From the cell containing the given text, extract its center point as [x, y] coordinate. 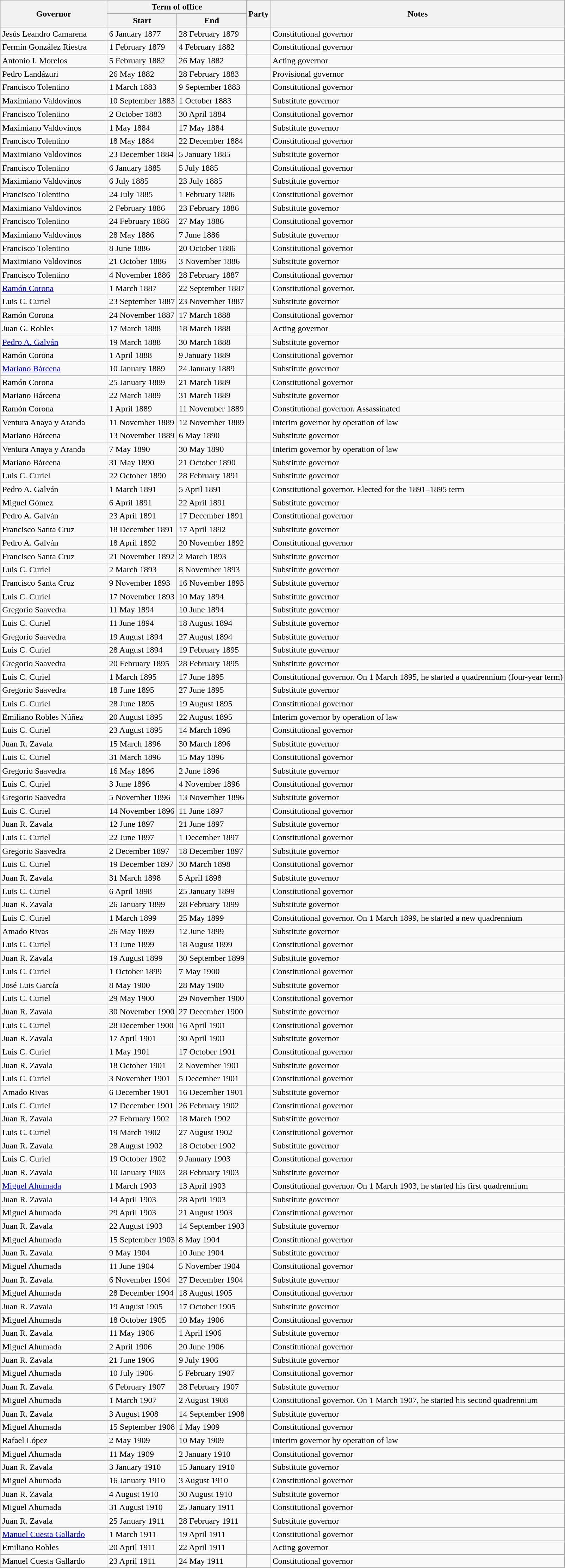
Emiliano Robles [54, 1548]
24 February 1886 [142, 221]
18 October 1905 [142, 1320]
15 September 1903 [142, 1239]
29 May 1900 [142, 998]
27 February 1902 [142, 1119]
19 October 1902 [142, 1159]
21 November 1892 [142, 556]
27 August 1902 [212, 1132]
28 February 1895 [212, 663]
1 March 1899 [142, 918]
25 January 1889 [142, 382]
19 August 1895 [212, 704]
9 July 1906 [212, 1360]
5 January 1885 [212, 154]
16 May 1896 [142, 770]
6 April 1891 [142, 503]
26 May 1899 [142, 931]
6 November 1904 [142, 1280]
7 June 1886 [212, 235]
8 November 1893 [212, 569]
22 June 1897 [142, 838]
17 April 1892 [212, 529]
Fermín González Riestra [54, 47]
Juan G. Robles [54, 328]
13 June 1899 [142, 945]
1 March 1903 [142, 1186]
14 September 1903 [212, 1226]
17 May 1884 [212, 127]
4 November 1886 [142, 275]
25 January 1899 [212, 891]
21 June 1906 [142, 1360]
2 January 1910 [212, 1454]
26 February 1902 [212, 1106]
15 September 1908 [142, 1427]
10 May 1909 [212, 1440]
20 August 1895 [142, 717]
30 April 1884 [212, 114]
27 June 1895 [212, 690]
15 January 1910 [212, 1467]
11 June 1894 [142, 623]
4 November 1896 [212, 784]
20 November 1892 [212, 543]
18 August 1899 [212, 945]
19 April 1911 [212, 1534]
27 December 1904 [212, 1280]
21 October 1890 [212, 462]
10 January 1903 [142, 1172]
24 November 1887 [142, 315]
Miguel Gómez [54, 503]
28 May 1886 [142, 235]
30 March 1898 [212, 864]
4 August 1910 [142, 1494]
30 September 1899 [212, 958]
8 June 1886 [142, 248]
1 February 1879 [142, 47]
2 June 1896 [212, 770]
Rafael López [54, 1440]
6 February 1907 [142, 1387]
1 May 1901 [142, 1052]
1 April 1889 [142, 409]
1 February 1886 [212, 195]
6 April 1898 [142, 891]
10 May 1906 [212, 1320]
17 June 1895 [212, 677]
9 May 1904 [142, 1253]
21 August 1903 [212, 1213]
13 November 1896 [212, 797]
19 March 1888 [142, 342]
22 October 1890 [142, 476]
23 February 1886 [212, 208]
27 August 1894 [212, 637]
28 February 1899 [212, 905]
19 February 1895 [212, 650]
1 October 1899 [142, 971]
2 April 1906 [142, 1347]
29 April 1903 [142, 1213]
20 June 1906 [212, 1347]
1 March 1883 [142, 87]
Constitutional governor. Assassinated [418, 409]
11 June 1897 [212, 811]
1 May 1909 [212, 1427]
5 November 1896 [142, 797]
30 April 1901 [212, 1039]
8 May 1900 [142, 985]
3 November 1901 [142, 1079]
Constitutional governor. [418, 288]
Party [259, 14]
23 April 1911 [142, 1561]
22 March 1889 [142, 396]
5 February 1907 [212, 1373]
18 March 1902 [212, 1119]
10 September 1883 [142, 101]
6 December 1901 [142, 1092]
28 August 1902 [142, 1146]
7 May 1890 [142, 449]
17 October 1905 [212, 1306]
3 January 1910 [142, 1467]
2 December 1897 [142, 851]
14 March 1896 [212, 730]
10 January 1889 [142, 369]
Constitutional governor. Elected for the 1891–1895 term [418, 489]
18 October 1902 [212, 1146]
28 February 1887 [212, 275]
22 September 1887 [212, 288]
11 May 1906 [142, 1333]
23 December 1884 [142, 154]
10 June 1904 [212, 1253]
26 January 1899 [142, 905]
31 March 1889 [212, 396]
16 November 1893 [212, 583]
31 May 1890 [142, 462]
18 August 1905 [212, 1293]
1 March 1907 [142, 1400]
30 May 1890 [212, 449]
4 February 1882 [212, 47]
12 November 1889 [212, 422]
11 May 1909 [142, 1454]
End [212, 20]
22 August 1895 [212, 717]
22 August 1903 [142, 1226]
28 February 1903 [212, 1172]
28 June 1895 [142, 704]
17 December 1891 [212, 516]
6 January 1877 [142, 34]
6 July 1885 [142, 181]
23 November 1887 [212, 302]
29 November 1900 [212, 998]
17 October 1901 [212, 1052]
18 December 1897 [212, 851]
11 May 1894 [142, 610]
Constitutional governor. On 1 March 1895, he started a quadrennium (four-year term) [418, 677]
27 May 1886 [212, 221]
1 March 1895 [142, 677]
5 April 1891 [212, 489]
23 July 1885 [212, 181]
21 March 1889 [212, 382]
2 February 1886 [142, 208]
30 March 1888 [212, 342]
Start [142, 20]
24 January 1889 [212, 369]
18 October 1901 [142, 1065]
5 December 1901 [212, 1079]
1 April 1888 [142, 355]
19 March 1902 [142, 1132]
Term of office [177, 7]
27 December 1900 [212, 1012]
25 May 1899 [212, 918]
18 December 1891 [142, 529]
3 August 1908 [142, 1413]
15 March 1896 [142, 744]
22 December 1884 [212, 141]
28 May 1900 [212, 985]
28 August 1894 [142, 650]
23 April 1891 [142, 516]
20 April 1911 [142, 1548]
31 March 1898 [142, 878]
2 May 1909 [142, 1440]
13 April 1903 [212, 1186]
Jesús Leandro Camarena [54, 34]
2 November 1901 [212, 1065]
1 March 1911 [142, 1534]
Pedro Landázuri [54, 74]
3 August 1910 [212, 1481]
Constitutional governor. On 1 March 1907, he started his second quadrennium [418, 1400]
Emiliano Robles Núñez [54, 717]
5 April 1898 [212, 878]
12 June 1899 [212, 931]
24 May 1911 [212, 1561]
9 September 1883 [212, 87]
16 December 1901 [212, 1092]
Governor [54, 14]
28 February 1911 [212, 1521]
28 February 1891 [212, 476]
19 December 1897 [142, 864]
28 February 1907 [212, 1387]
1 October 1883 [212, 101]
6 January 1885 [142, 168]
19 August 1905 [142, 1306]
18 August 1894 [212, 623]
Constitutional governor. On 1 March 1899, he started a new quadrennium [418, 918]
18 June 1895 [142, 690]
16 April 1901 [212, 1025]
31 March 1896 [142, 757]
28 December 1900 [142, 1025]
28 December 1904 [142, 1293]
21 June 1897 [212, 824]
20 October 1886 [212, 248]
1 April 1906 [212, 1333]
19 August 1894 [142, 637]
7 May 1900 [212, 971]
12 June 1897 [142, 824]
José Luis García [54, 985]
Antonio I. Morelos [54, 61]
10 June 1894 [212, 610]
30 November 1900 [142, 1012]
3 November 1886 [212, 262]
9 November 1893 [142, 583]
30 August 1910 [212, 1494]
1 December 1897 [212, 838]
30 March 1896 [212, 744]
5 February 1882 [142, 61]
10 May 1894 [212, 597]
9 January 1903 [212, 1159]
28 February 1883 [212, 74]
1 May 1884 [142, 127]
24 July 1885 [142, 195]
13 November 1889 [142, 436]
Notes [418, 14]
1 March 1887 [142, 288]
20 February 1895 [142, 663]
23 September 1887 [142, 302]
Constitutional governor. On 1 March 1903, he started his first quadrennium [418, 1186]
28 February 1879 [212, 34]
22 April 1911 [212, 1548]
16 January 1910 [142, 1481]
8 May 1904 [212, 1239]
18 March 1888 [212, 328]
2 August 1908 [212, 1400]
18 May 1884 [142, 141]
2 October 1883 [142, 114]
14 April 1903 [142, 1199]
6 May 1890 [212, 436]
22 April 1891 [212, 503]
17 November 1893 [142, 597]
18 April 1892 [142, 543]
28 April 1903 [212, 1199]
10 July 1906 [142, 1373]
Provisional governor [418, 74]
9 January 1889 [212, 355]
19 August 1899 [142, 958]
17 December 1901 [142, 1106]
15 May 1896 [212, 757]
5 July 1885 [212, 168]
14 November 1896 [142, 811]
5 November 1904 [212, 1266]
11 June 1904 [142, 1266]
17 April 1901 [142, 1039]
23 August 1895 [142, 730]
31 August 1910 [142, 1507]
14 September 1908 [212, 1413]
21 October 1886 [142, 262]
1 March 1891 [142, 489]
3 June 1896 [142, 784]
